Determine the (x, y) coordinate at the center of the cell enclosing the given text.  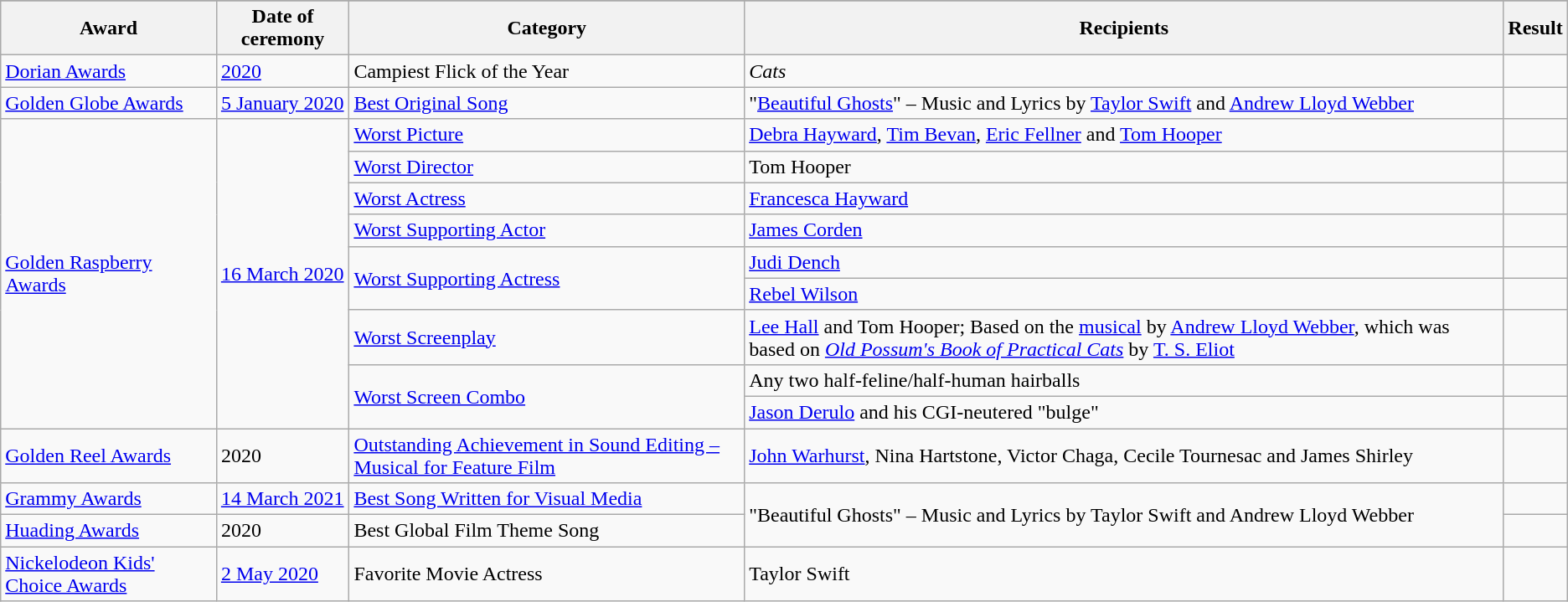
Dorian Awards (109, 71)
Worst Screen Combo (547, 396)
Lee Hall and Tom Hooper; Based on the musical by Andrew Lloyd Webber, which was based on Old Possum's Book of Practical Cats by T. S. Eliot (1124, 337)
Recipients (1124, 28)
Judi Dench (1124, 262)
Campiest Flick of the Year (547, 71)
Golden Reel Awards (109, 455)
Worst Supporting Actor (547, 230)
Worst Screenplay (547, 337)
16 March 2020 (283, 274)
Francesca Hayward (1124, 198)
Outstanding Achievement in Sound Editing – Musical for Feature Film (547, 455)
Worst Director (547, 167)
14 March 2021 (283, 499)
Worst Actress (547, 198)
Golden Raspberry Awards (109, 274)
Award (109, 28)
John Warhurst, Nina Hartstone, Victor Chaga, Cecile Tournesac and James Shirley (1124, 455)
Result (1535, 28)
Tom Hooper (1124, 167)
Huading Awards (109, 531)
Category (547, 28)
Best Global Film Theme Song (547, 531)
Any two half-feline/half-human hairballs (1124, 380)
Grammy Awards (109, 499)
5 January 2020 (283, 103)
2 May 2020 (283, 574)
Date of ceremony (283, 28)
Best Song Written for Visual Media (547, 499)
James Corden (1124, 230)
Worst Supporting Actress (547, 278)
Golden Globe Awards (109, 103)
Worst Picture (547, 135)
Jason Derulo and his CGI-neutered "bulge" (1124, 412)
Taylor Swift (1124, 574)
Debra Hayward, Tim Bevan, Eric Fellner and Tom Hooper (1124, 135)
Cats (1124, 71)
Rebel Wilson (1124, 294)
Best Original Song (547, 103)
Favorite Movie Actress (547, 574)
Nickelodeon Kids' Choice Awards (109, 574)
